Determine the (X, Y) coordinate at the center of the cell enclosing the given text.  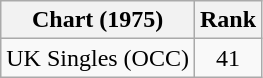
UK Singles (OCC) (98, 58)
Chart (1975) (98, 20)
41 (228, 58)
Rank (228, 20)
